Scan for the cell matching the given text and deliver its (X, Y) coordinate at center. 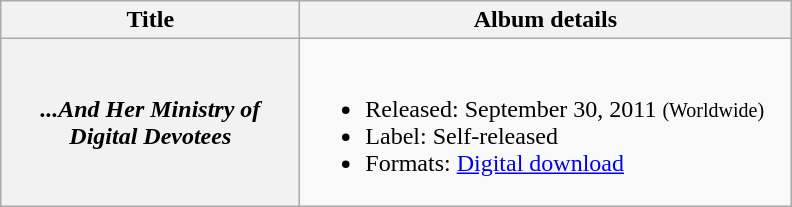
...And Her Ministry of Digital Devotees (150, 122)
Album details (546, 20)
Title (150, 20)
Released: September 30, 2011 (Worldwide)Label: Self-releasedFormats: Digital download (546, 122)
